Detect which cell encompasses the target text, then output its (x, y) center coordinate. 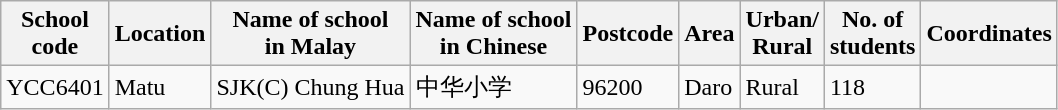
Schoolcode (55, 34)
No. ofstudents (872, 34)
YCC6401 (55, 88)
SJK(C) Chung Hua (310, 88)
中华小学 (494, 88)
Matu (160, 88)
Daro (710, 88)
Coordinates (989, 34)
Name of schoolin Chinese (494, 34)
Location (160, 34)
118 (872, 88)
Urban/Rural (782, 34)
Postcode (628, 34)
Area (710, 34)
Rural (782, 88)
Name of schoolin Malay (310, 34)
96200 (628, 88)
